Locate the cell with the specified text and output its (X, Y) center coordinate. 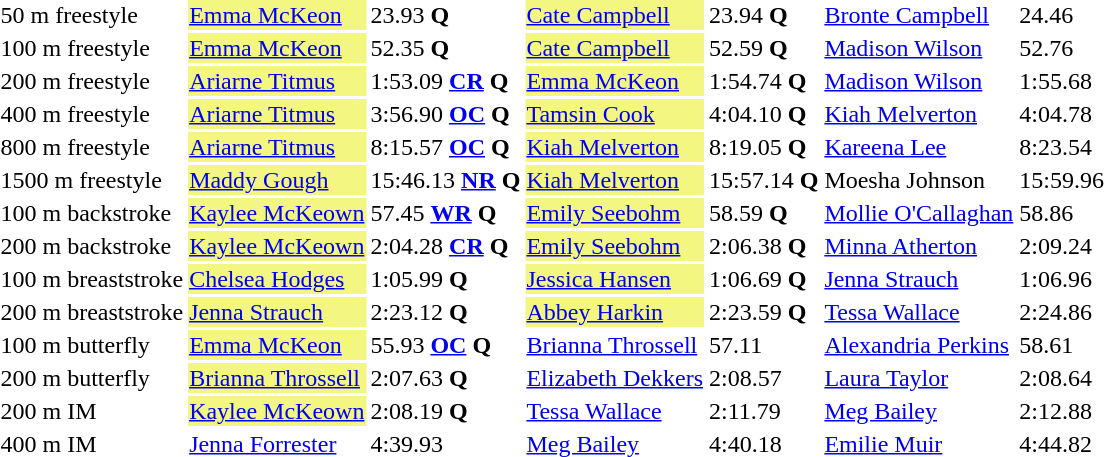
55.93 OC Q (446, 345)
23.93 Q (446, 15)
8:15.57 OC Q (446, 147)
57.11 (764, 345)
Minna Atherton (919, 246)
15:57.14 Q (764, 180)
2:07.63 Q (446, 378)
2:23.12 Q (446, 312)
4:04.10 Q (764, 114)
57.45 WR Q (446, 213)
3:56.90 OC Q (446, 114)
2:06.38 Q (764, 246)
2:23.59 Q (764, 312)
23.94 Q (764, 15)
1:53.09 CR Q (446, 81)
2:04.28 CR Q (446, 246)
Bronte Campbell (919, 15)
Meg Bailey (919, 411)
Jessica Hansen (615, 279)
2:08.57 (764, 378)
15:46.13 NR Q (446, 180)
Maddy Gough (277, 180)
Laura Taylor (919, 378)
8:19.05 Q (764, 147)
1:06.69 Q (764, 279)
Kareena Lee (919, 147)
52.59 Q (764, 48)
58.59 Q (764, 213)
2:08.19 Q (446, 411)
Chelsea Hodges (277, 279)
Elizabeth Dekkers (615, 378)
Abbey Harkin (615, 312)
Alexandria Perkins (919, 345)
2:11.79 (764, 411)
Tamsin Cook (615, 114)
52.35 Q (446, 48)
1:05.99 Q (446, 279)
1:54.74 Q (764, 81)
Moesha Johnson (919, 180)
Mollie O'Callaghan (919, 213)
